Scan for the cell matching the given text and deliver its [x, y] coordinate at center. 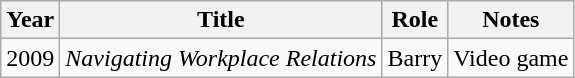
2009 [30, 58]
Role [415, 20]
Title [221, 20]
Year [30, 20]
Navigating Workplace Relations [221, 58]
Video game [511, 58]
Notes [511, 20]
Barry [415, 58]
